Extract the [x, y] coordinate from the center of the cell holding the provided text.  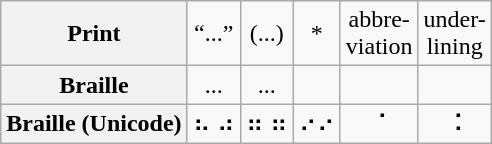
⠈ [379, 124]
⠔⠔ [316, 124]
Braille [94, 85]
⠶ ⠶ [266, 124]
abbre-viation [379, 34]
(...) [266, 34]
⠦ ⠴ [214, 124]
Braille (Unicode) [94, 124]
“...” [214, 34]
⠨ [454, 124]
under-lining [454, 34]
* [316, 34]
Print [94, 34]
